Capture the cell that displays the provided text and extract its [X, Y] central coordinate. 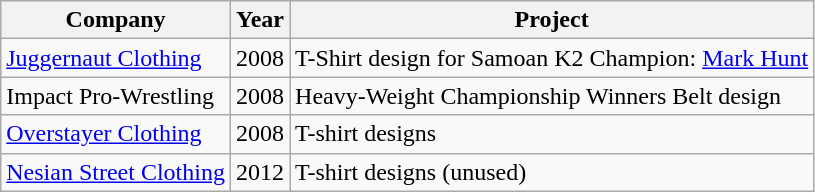
Project [552, 20]
Juggernaut Clothing [116, 58]
T-shirt designs (unused) [552, 172]
Heavy-Weight Championship Winners Belt design [552, 96]
Overstayer Clothing [116, 134]
Company [116, 20]
T-shirt designs [552, 134]
2012 [260, 172]
Nesian Street Clothing [116, 172]
Impact Pro-Wrestling [116, 96]
T-Shirt design for Samoan K2 Champion: Mark Hunt [552, 58]
Year [260, 20]
